Output the [x, y] coordinate of the center of the cell containing the given text.  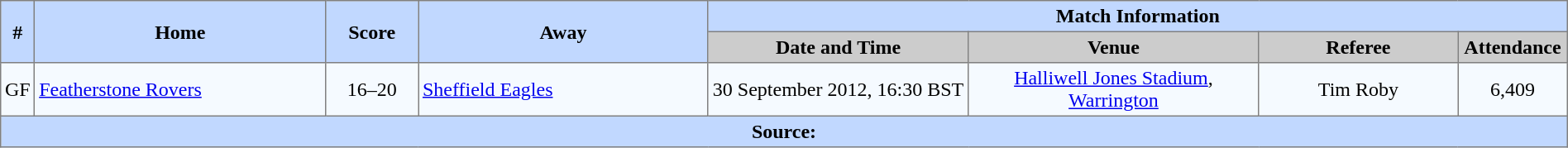
Date and Time [839, 47]
Featherstone Rovers [180, 89]
# [18, 31]
16–20 [372, 89]
Score [372, 31]
6,409 [1513, 89]
Home [180, 31]
Sheffield Eagles [564, 89]
30 September 2012, 16:30 BST [839, 89]
Tim Roby [1358, 89]
Away [564, 31]
Match Information [1138, 17]
Attendance [1513, 47]
Venue [1113, 47]
GF [18, 89]
Source: [784, 131]
Referee [1358, 47]
Halliwell Jones Stadium, Warrington [1113, 89]
